Output the (x, y) coordinate of the center of the cell containing the given text.  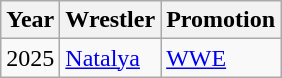
Natalya (110, 58)
Year (30, 20)
WWE (221, 58)
2025 (30, 58)
Promotion (221, 20)
Wrestler (110, 20)
